Identify which cell holds the provided text, then report its (X, Y) central coordinate. 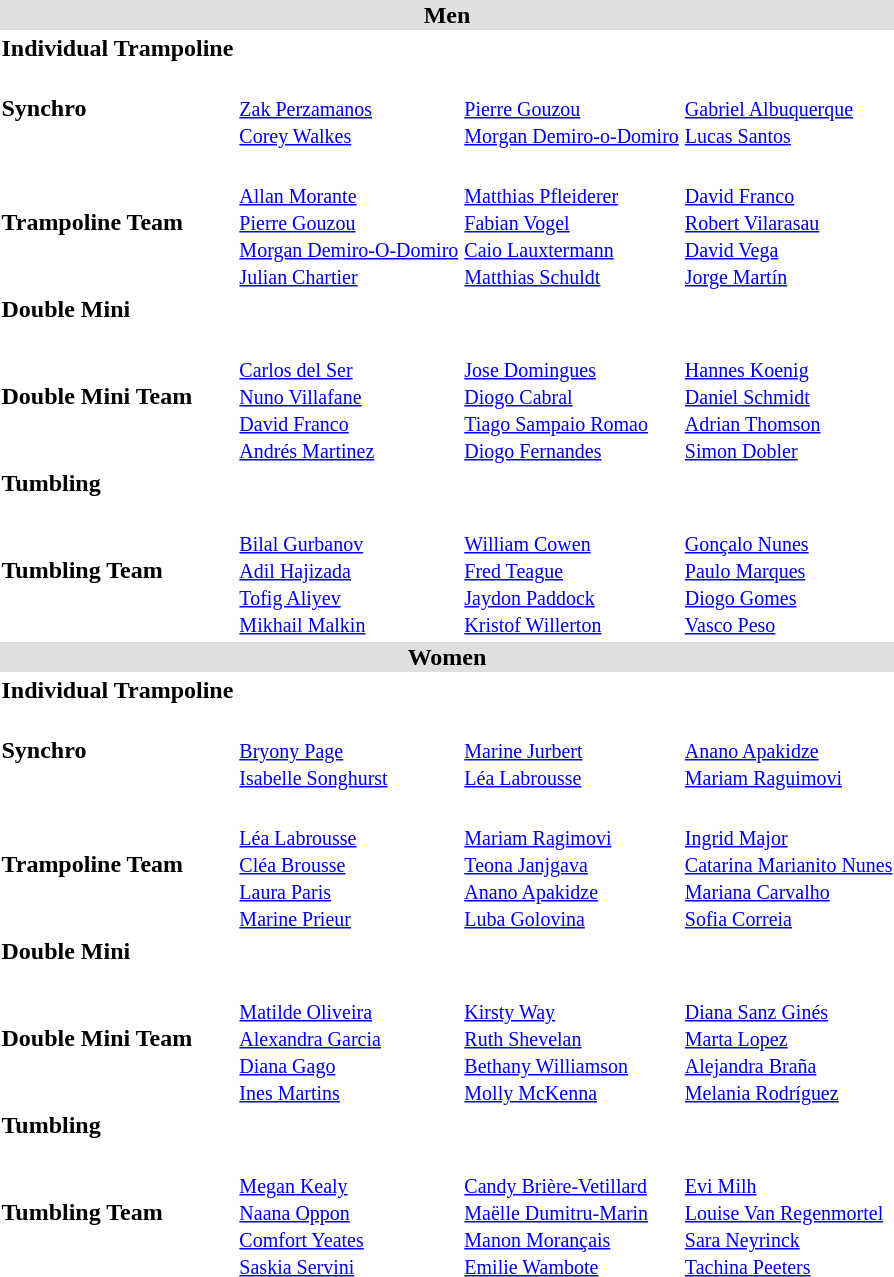
Pierre GouzouMorgan Demiro-o-Domiro (572, 108)
William CowenFred TeagueJaydon PaddockKristof Willerton (572, 570)
Mariam RagimoviTeona JanjgavaAnano ApakidzeLuba Golovina (572, 864)
Diana Sanz GinésMarta LopezAlejandra BrañaMelania Rodríguez (788, 1038)
Gabriel AlbuquerqueLucas Santos (788, 108)
Ingrid MajorCatarina Marianito NunesMariana CarvalhoSofia Correia (788, 864)
Tumbling Team (118, 570)
Matthias PfleidererFabian VogelCaio LauxtermannMatthias Schuldt (572, 222)
Men (447, 15)
Bilal GurbanovAdil HajizadaTofig AliyevMikhail Malkin (349, 570)
Gonçalo NunesPaulo MarquesDiogo GomesVasco Peso (788, 570)
Jose DominguesDiogo CabralTiago Sampaio RomaoDiogo Fernandes (572, 396)
David FrancoRobert VilarasauDavid VegaJorge Martín (788, 222)
Bryony PageIsabelle Songhurst (349, 750)
Kirsty WayRuth ShevelanBethany WilliamsonMolly McKenna (572, 1038)
Anano ApakidzeMariam Raguimovi (788, 750)
Matilde OliveiraAlexandra GarciaDiana GagoInes Martins (349, 1038)
Zak PerzamanosCorey Walkes (349, 108)
Marine JurbertLéa Labrousse (572, 750)
Hannes KoenigDaniel SchmidtAdrian ThomsonSimon Dobler (788, 396)
Carlos del SerNuno VillafaneDavid FrancoAndrés Martinez (349, 396)
Léa LabrousseCléa BrousseLaura ParisMarine Prieur (349, 864)
Women (447, 657)
Allan MorantePierre GouzouMorgan Demiro-O-DomiroJulian Chartier (349, 222)
